Capture the cell that displays the provided text and extract its (x, y) central coordinate. 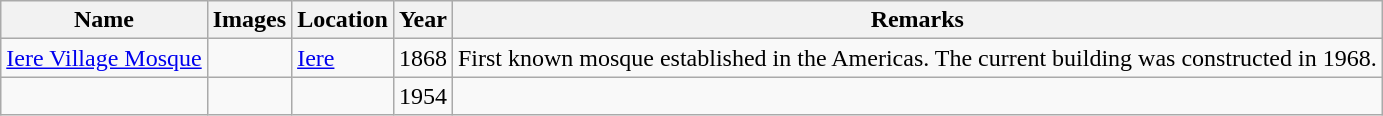
Images (249, 20)
1954 (422, 96)
1868 (422, 58)
First known mosque established in the Americas. The current building was constructed in 1968. (917, 58)
Name (104, 20)
Iere (343, 58)
Year (422, 20)
Iere Village Mosque (104, 58)
Location (343, 20)
Remarks (917, 20)
